Find where the given text appears and provide that cell's center as [X, Y] coordinate. 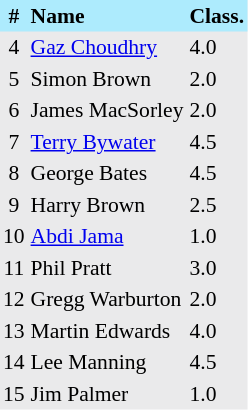
James MacSorley [108, 110]
Gaz Choudhry [108, 48]
15 [14, 394]
12 [14, 300]
George Bates [108, 174]
7 [14, 142]
Jim Palmer [108, 394]
Terry Bywater [108, 142]
4 [14, 48]
5 [14, 79]
6 [14, 110]
11 [14, 268]
# [14, 16]
Simon Brown [108, 79]
Class. [216, 16]
14 [14, 362]
10 [14, 236]
Abdi Jama [108, 236]
Phil Pratt [108, 268]
3.0 [216, 268]
Harry Brown [108, 205]
Lee Manning [108, 362]
Gregg Warburton [108, 300]
Name [108, 16]
Martin Edwards [108, 331]
9 [14, 205]
8 [14, 174]
2.5 [216, 205]
13 [14, 331]
